Detect which cell encompasses the target text, then output its (X, Y) center coordinate. 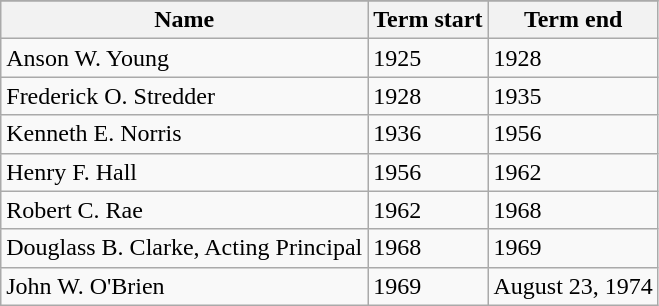
Anson W. Young (184, 58)
Robert C. Rae (184, 210)
1935 (573, 96)
Frederick O. Stredder (184, 96)
1925 (428, 58)
Term start (428, 20)
August 23, 1974 (573, 286)
Douglass B. Clarke, Acting Principal (184, 248)
Henry F. Hall (184, 172)
Kenneth E. Norris (184, 134)
1936 (428, 134)
Name (184, 20)
John W. O'Brien (184, 286)
Term end (573, 20)
